Identify which cell holds the provided text, then report its [x, y] central coordinate. 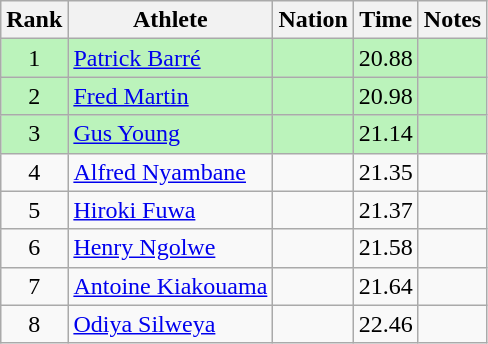
21.14 [386, 134]
22.46 [386, 324]
Notes [452, 20]
Alfred Nyambane [170, 172]
21.35 [386, 172]
2 [34, 96]
7 [34, 286]
Gus Young [170, 134]
20.98 [386, 96]
8 [34, 324]
1 [34, 58]
Odiya Silweya [170, 324]
21.37 [386, 210]
Hiroki Fuwa [170, 210]
Henry Ngolwe [170, 248]
21.64 [386, 286]
Time [386, 20]
Patrick Barré [170, 58]
5 [34, 210]
Fred Martin [170, 96]
6 [34, 248]
Athlete [170, 20]
20.88 [386, 58]
Nation [313, 20]
3 [34, 134]
Rank [34, 20]
Antoine Kiakouama [170, 286]
21.58 [386, 248]
4 [34, 172]
